Scan for the cell matching the given text and deliver its (x, y) coordinate at center. 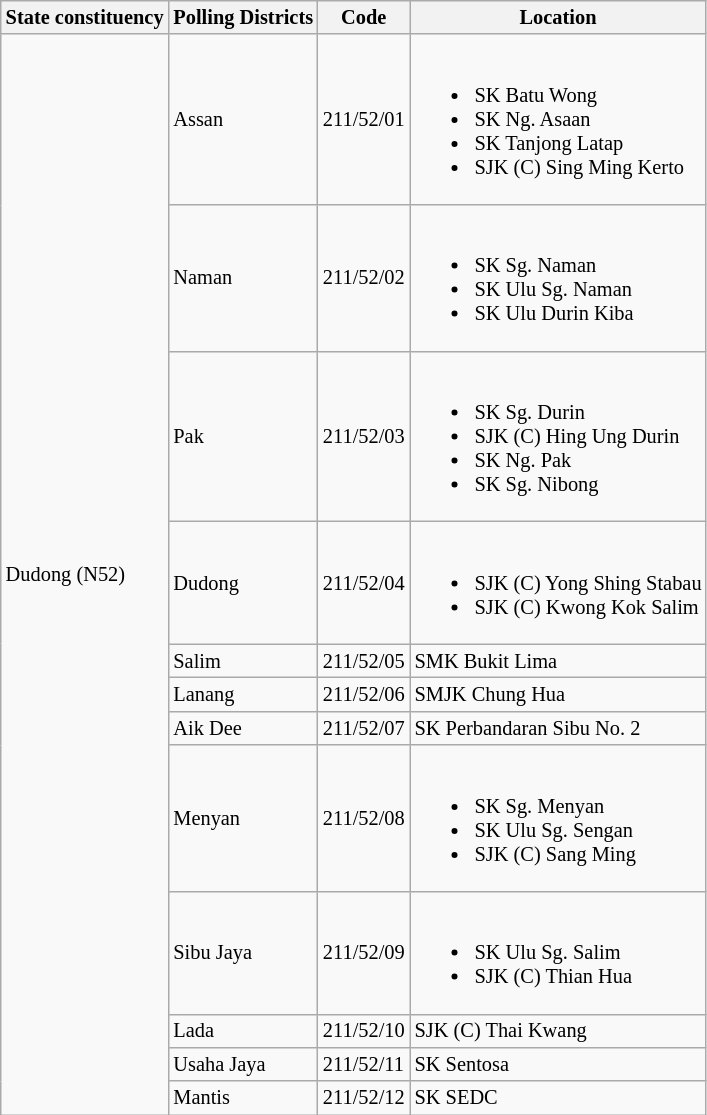
Lanang (243, 694)
Location (558, 17)
SK Batu WongSK Ng. AsaanSK Tanjong LatapSJK (C) Sing Ming Kerto (558, 119)
SMJK Chung Hua (558, 694)
Salim (243, 661)
SK Sg. NamanSK Ulu Sg. NamanSK Ulu Durin Kiba (558, 277)
211/52/06 (364, 694)
Assan (243, 119)
Polling Districts (243, 17)
Dudong (N52) (85, 574)
211/52/11 (364, 1064)
211/52/03 (364, 436)
211/52/07 (364, 728)
SJK (C) Yong Shing StabauSJK (C) Kwong Kok Salim (558, 582)
SK Perbandaran Sibu No. 2 (558, 728)
Code (364, 17)
Menyan (243, 818)
Pak (243, 436)
Aik Dee (243, 728)
Naman (243, 277)
State constituency (85, 17)
Sibu Jaya (243, 952)
SK Sg. MenyanSK Ulu Sg. SenganSJK (C) Sang Ming (558, 818)
SJK (C) Thai Kwang (558, 1031)
211/52/02 (364, 277)
SK Ulu Sg. SalimSJK (C) Thian Hua (558, 952)
211/52/04 (364, 582)
211/52/09 (364, 952)
Usaha Jaya (243, 1064)
SK Sg. DurinSJK (C) Hing Ung DurinSK Ng. PakSK Sg. Nibong (558, 436)
SK SEDC (558, 1098)
211/52/12 (364, 1098)
211/52/10 (364, 1031)
Dudong (243, 582)
SK Sentosa (558, 1064)
SMK Bukit Lima (558, 661)
Lada (243, 1031)
211/52/01 (364, 119)
211/52/08 (364, 818)
Mantis (243, 1098)
211/52/05 (364, 661)
